Capture the cell that displays the provided text and extract its (X, Y) central coordinate. 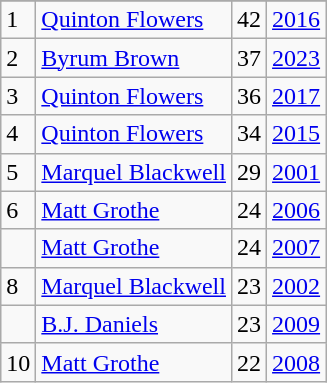
2009 (296, 324)
36 (248, 96)
29 (248, 172)
2016 (296, 20)
2015 (296, 134)
4 (18, 134)
1 (18, 20)
37 (248, 58)
10 (18, 362)
2023 (296, 58)
8 (18, 286)
42 (248, 20)
2007 (296, 248)
Byrum Brown (134, 58)
B.J. Daniels (134, 324)
2 (18, 58)
5 (18, 172)
2017 (296, 96)
2001 (296, 172)
6 (18, 210)
3 (18, 96)
22 (248, 362)
2006 (296, 210)
34 (248, 134)
2002 (296, 286)
2008 (296, 362)
